Pinpoint the cell where the given text exists, returning its [x, y] midpoint coordinate. 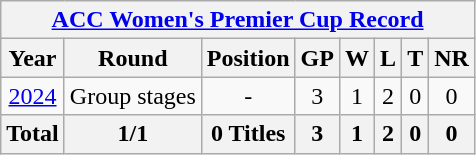
Position [248, 58]
Round [132, 58]
Group stages [132, 96]
W [356, 58]
NR [452, 58]
Total [33, 134]
2024 [33, 96]
L [388, 58]
Year [33, 58]
1/1 [132, 134]
ACC Women's Premier Cup Record [238, 20]
0 Titles [248, 134]
GP [317, 58]
- [248, 96]
T [416, 58]
